Search for the cell housing the specified text and yield its [x, y] center coordinate. 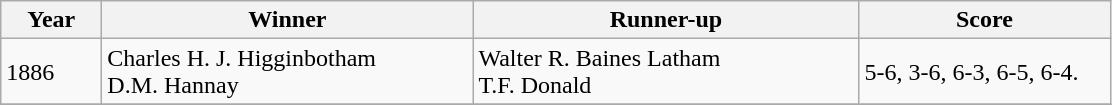
Winner [288, 20]
Runner-up [666, 20]
Charles H. J. Higginbotham D.M. Hannay [288, 72]
Walter R. Baines Latham T.F. Donald [666, 72]
1886 [52, 72]
5-6, 3-6, 6-3, 6-5, 6-4. [984, 72]
Year [52, 20]
Score [984, 20]
